Find where the given text appears and provide that cell's center as (X, Y) coordinate. 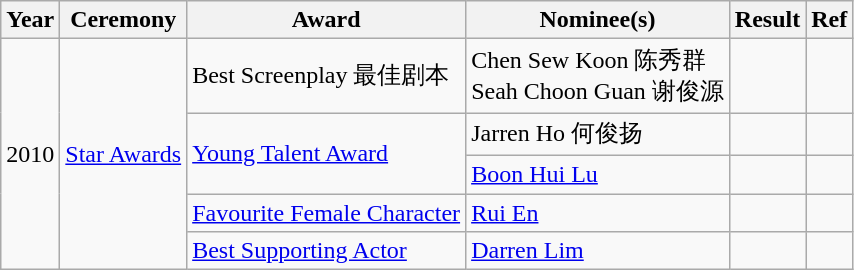
Best Supporting Actor (326, 251)
Ceremony (124, 20)
Young Talent Award (326, 154)
Boon Hui Lu (598, 174)
Year (30, 20)
Star Awards (124, 154)
Result (767, 20)
Darren Lim (598, 251)
Chen Sew Koon 陈秀群Seah Choon Guan 谢俊源 (598, 76)
Rui En (598, 213)
Jarren Ho 何俊扬 (598, 134)
Favourite Female Character (326, 213)
Award (326, 20)
Best Screenplay 最佳剧本 (326, 76)
2010 (30, 154)
Ref (830, 20)
Nominee(s) (598, 20)
